Search for the cell housing the specified text and yield its (X, Y) center coordinate. 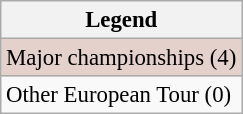
Legend (122, 20)
Other European Tour (0) (122, 95)
Major championships (4) (122, 58)
